For the text-containing cell, return its midpoint in (X, Y) coordinate format. 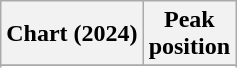
Peakposition (189, 34)
Chart (2024) (72, 34)
